Output the [x, y] coordinate of the center of the cell containing the given text.  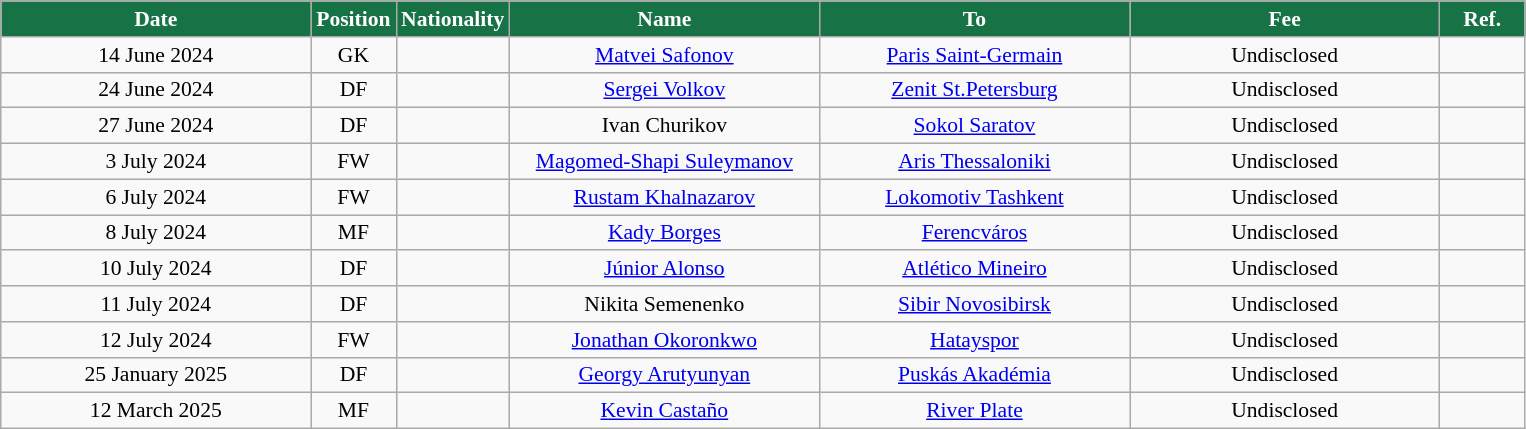
Lokomotiv Tashkent [974, 197]
Georgy Arutyunyan [664, 375]
Kevin Castaño [664, 411]
Nationality [452, 19]
3 July 2024 [156, 162]
14 June 2024 [156, 55]
Sibir Novosibirsk [974, 304]
Name [664, 19]
6 July 2024 [156, 197]
25 January 2025 [156, 375]
Puskás Akadémia [974, 375]
Magomed-Shapi Suleymanov [664, 162]
Fee [1285, 19]
Sergei Volkov [664, 90]
11 July 2024 [156, 304]
Zenit St.Petersburg [974, 90]
Paris Saint-Germain [974, 55]
Hatayspor [974, 340]
Kady Borges [664, 233]
Júnior Alonso [664, 269]
Position [354, 19]
12 July 2024 [156, 340]
To [974, 19]
8 July 2024 [156, 233]
Ref. [1482, 19]
Sokol Saratov [974, 126]
Jonathan Okoronkwo [664, 340]
Matvei Safonov [664, 55]
10 July 2024 [156, 269]
Aris Thessaloniki [974, 162]
12 March 2025 [156, 411]
24 June 2024 [156, 90]
River Plate [974, 411]
Date [156, 19]
Atlético Mineiro [974, 269]
27 June 2024 [156, 126]
Nikita Semenenko [664, 304]
Ferencváros [974, 233]
Rustam Khalnazarov [664, 197]
Ivan Churikov [664, 126]
GK [354, 55]
